Pinpoint the cell where the given text exists, returning its (X, Y) midpoint coordinate. 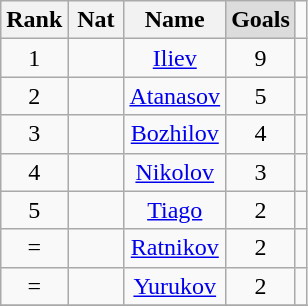
Iliev (175, 58)
Nat (96, 20)
Atanasov (175, 96)
Bozhilov (175, 134)
Goals (261, 20)
Tiago (175, 210)
9 (261, 58)
1 (34, 58)
Ratnikov (175, 248)
Nikolov (175, 172)
Yurukov (175, 286)
Rank (34, 20)
Name (175, 20)
